Provide the [x, y] coordinate of the cell's center where the given text is located.  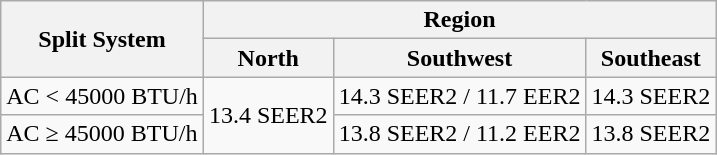
Region [459, 20]
AC ≥ 45000 BTU/h [102, 134]
14.3 SEER2 / 11.7 EER2 [460, 96]
North [268, 58]
Southwest [460, 58]
13.8 SEER2 [651, 134]
Southeast [651, 58]
14.3 SEER2 [651, 96]
AC < 45000 BTU/h [102, 96]
13.4 SEER2 [268, 115]
Split System [102, 39]
13.8 SEER2 / 11.2 EER2 [460, 134]
